Locate the cell with the specified text and output its [X, Y] center coordinate. 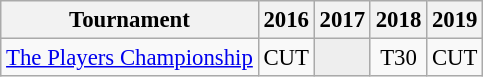
Tournament [130, 20]
2019 [455, 20]
2018 [398, 20]
2016 [286, 20]
2017 [342, 20]
The Players Championship [130, 58]
T30 [398, 58]
